Identify which cell holds the provided text, then report its (X, Y) central coordinate. 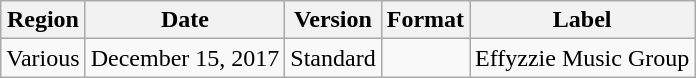
Date (185, 20)
Region (43, 20)
Version (333, 20)
Label (582, 20)
Standard (333, 58)
December 15, 2017 (185, 58)
Effyzzie Music Group (582, 58)
Format (425, 20)
Various (43, 58)
